Return (X, Y) of the center of cell containing provided text 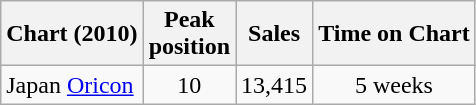
Peakposition (189, 34)
5 weeks (394, 85)
Sales (274, 34)
Chart (2010) (72, 34)
Japan Oricon (72, 85)
10 (189, 85)
Time on Chart (394, 34)
13,415 (274, 85)
